Find where the given text appears and provide that cell's center as (X, Y) coordinate. 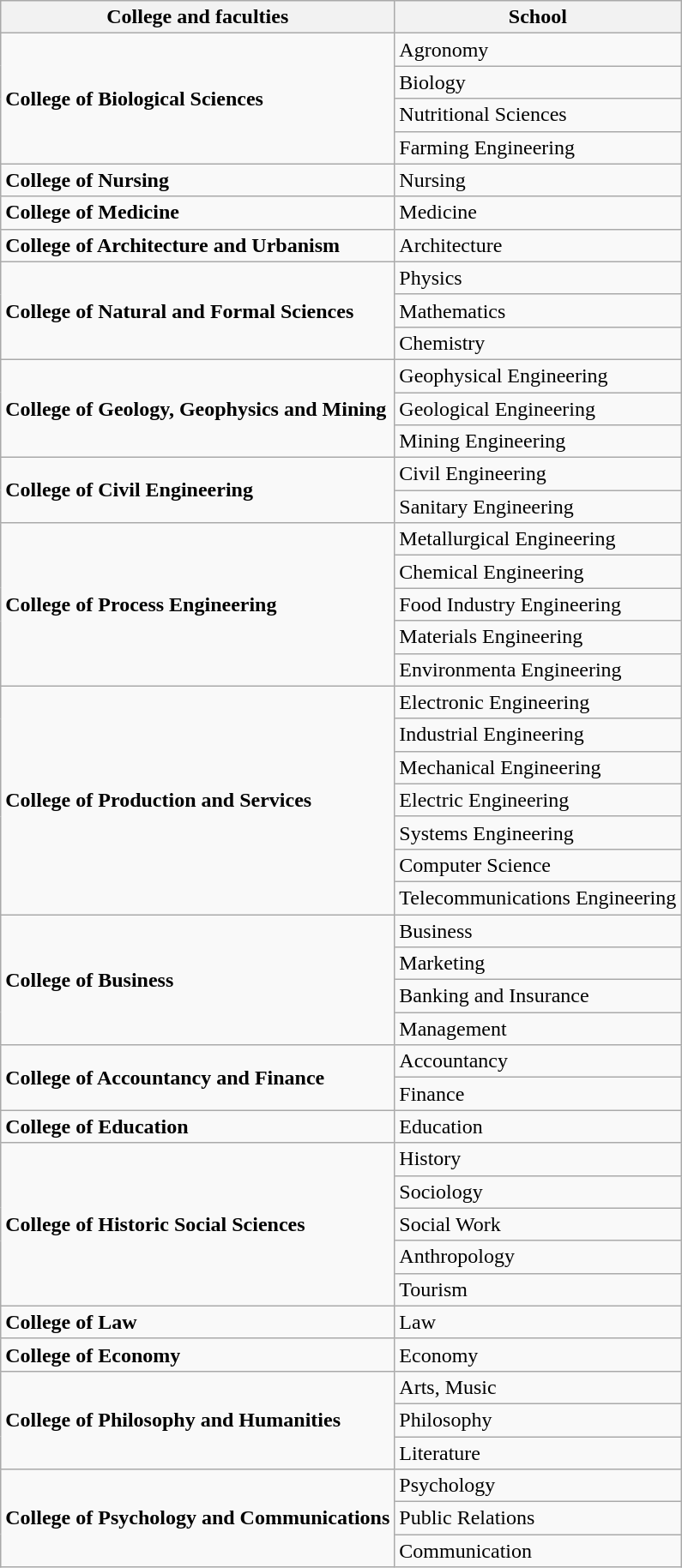
Architecture (538, 245)
College of Nursing (197, 180)
Social Work (538, 1224)
Physics (538, 278)
College of Business (197, 979)
Electric Engineering (538, 800)
Chemistry (538, 343)
Accountancy (538, 1061)
Systems Engineering (538, 832)
Education (538, 1126)
Environmenta Engineering (538, 670)
College of Historic Social Sciences (197, 1224)
Sociology (538, 1192)
College of Architecture and Urbanism (197, 245)
Industrial Engineering (538, 735)
Philosophy (538, 1420)
Medicine (538, 213)
College of Economy (197, 1355)
School (538, 17)
College of Psychology and Communications (197, 1518)
Nursing (538, 180)
College of Philosophy and Humanities (197, 1420)
College and faculties (197, 17)
College of Medicine (197, 213)
Anthropology (538, 1257)
Public Relations (538, 1518)
Electronic Engineering (538, 702)
Mining Engineering (538, 442)
College of Accountancy and Finance (197, 1078)
Nutritional Sciences (538, 115)
History (538, 1159)
Psychology (538, 1486)
College of Law (197, 1322)
College of Education (197, 1126)
Marketing (538, 964)
College of Biological Sciences (197, 99)
Materials Engineering (538, 637)
Mechanical Engineering (538, 767)
Civil Engineering (538, 474)
Banking and Insurance (538, 996)
Geophysical Engineering (538, 375)
College of Process Engineering (197, 604)
Agronomy (538, 50)
Computer Science (538, 865)
College of Production and Services (197, 800)
Communication (538, 1551)
College of Geology, Geophysics and Mining (197, 408)
Finance (538, 1094)
College of Civil Engineering (197, 490)
Economy (538, 1355)
Management (538, 1029)
Chemical Engineering (538, 572)
College of Natural and Formal Sciences (197, 310)
Biology (538, 82)
Geological Engineering (538, 409)
Food Industry Engineering (538, 604)
Sanitary Engineering (538, 507)
Literature (538, 1453)
Metallurgical Engineering (538, 539)
Mathematics (538, 310)
Law (538, 1322)
Business (538, 930)
Tourism (538, 1289)
Telecommunications Engineering (538, 898)
Farming Engineering (538, 147)
Arts, Music (538, 1387)
